Detect which cell encompasses the target text, then output its [x, y] center coordinate. 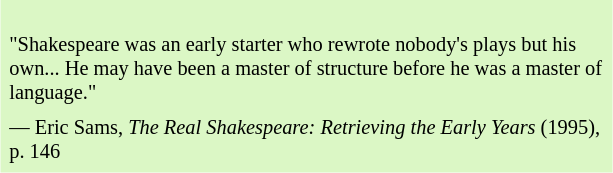
― Eric Sams, The Real Shakespeare: Retrieving the Early Years (1995), p. 146 [306, 140]
